Locate the cell with the specified text and output its (X, Y) center coordinate. 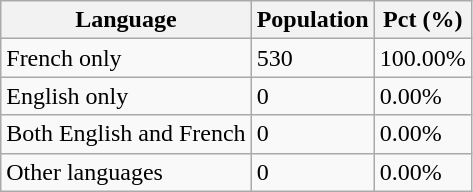
Both English and French (126, 134)
530 (312, 58)
English only (126, 96)
Language (126, 20)
Population (312, 20)
French only (126, 58)
Pct (%) (422, 20)
Other languages (126, 172)
100.00% (422, 58)
